Provide the (x, y) coordinate of the cell's center where the given text is located.  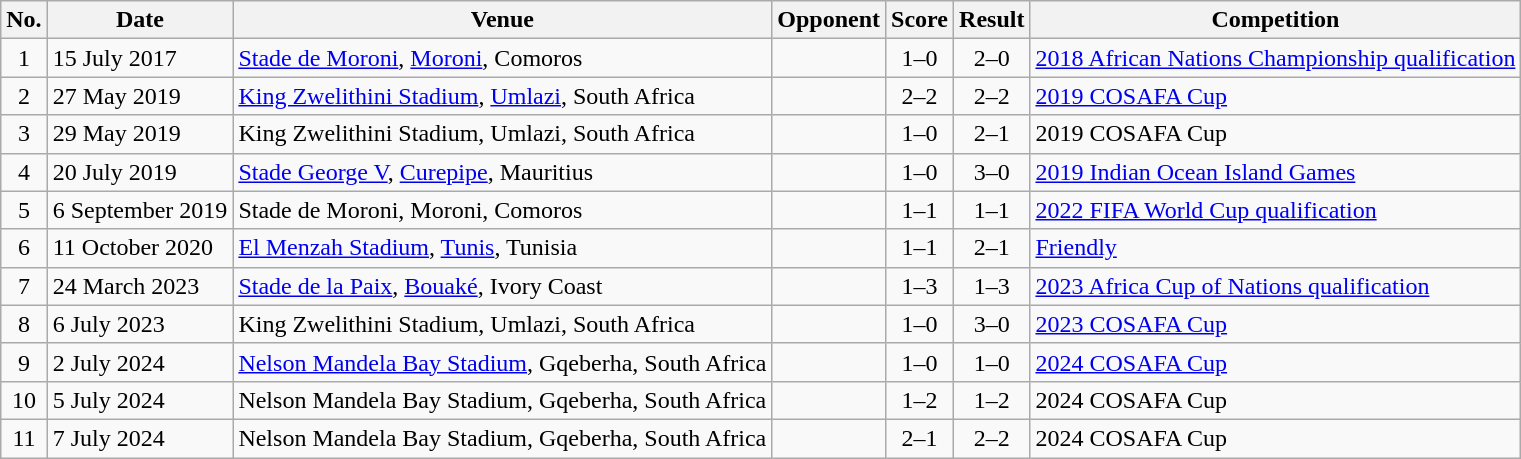
No. (24, 20)
Score (920, 20)
2 (24, 96)
2023 COSAFA Cup (1276, 324)
Friendly (1276, 248)
2022 FIFA World Cup qualification (1276, 210)
4 (24, 172)
7 (24, 286)
Competition (1276, 20)
27 May 2019 (140, 96)
2018 African Nations Championship qualification (1276, 58)
2019 Indian Ocean Island Games (1276, 172)
Opponent (829, 20)
7 July 2024 (140, 438)
2–0 (992, 58)
11 October 2020 (140, 248)
24 March 2023 (140, 286)
9 (24, 362)
6 July 2023 (140, 324)
5 (24, 210)
10 (24, 400)
3 (24, 134)
2 July 2024 (140, 362)
Stade de la Paix, Bouaké, Ivory Coast (502, 286)
Stade George V, Curepipe, Mauritius (502, 172)
2023 Africa Cup of Nations qualification (1276, 286)
Venue (502, 20)
6 September 2019 (140, 210)
5 July 2024 (140, 400)
11 (24, 438)
8 (24, 324)
6 (24, 248)
1 (24, 58)
El Menzah Stadium, Tunis, Tunisia (502, 248)
Result (992, 20)
15 July 2017 (140, 58)
Date (140, 20)
29 May 2019 (140, 134)
20 July 2019 (140, 172)
